Search for the cell housing the specified text and yield its (x, y) center coordinate. 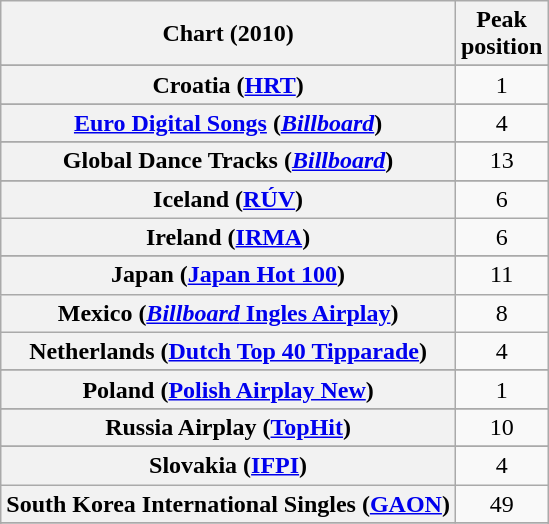
10 (501, 427)
Iceland (RÚV) (228, 199)
South Korea International Singles (GAON) (228, 503)
8 (501, 313)
13 (501, 161)
Peakposition (501, 34)
Russia Airplay (TopHit) (228, 427)
Euro Digital Songs (Billboard) (228, 123)
11 (501, 275)
Ireland (IRMA) (228, 237)
Poland (Polish Airplay New) (228, 389)
Croatia (HRT) (228, 85)
Japan (Japan Hot 100) (228, 275)
Global Dance Tracks (Billboard) (228, 161)
Netherlands (Dutch Top 40 Tipparade) (228, 351)
Chart (2010) (228, 34)
Mexico (Billboard Ingles Airplay) (228, 313)
Slovakia (IFPI) (228, 465)
49 (501, 503)
